Provide the (X, Y) coordinate of the cell's center where the given text is located.  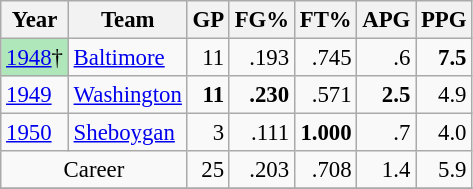
Sheboygan (128, 133)
3 (208, 133)
.230 (262, 95)
Baltimore (128, 58)
FG% (262, 20)
1950 (35, 133)
Team (128, 20)
.6 (386, 58)
.7 (386, 133)
2.5 (386, 95)
.708 (326, 170)
Career (94, 170)
.571 (326, 95)
APG (386, 20)
1949 (35, 95)
7.5 (444, 58)
.111 (262, 133)
25 (208, 170)
.193 (262, 58)
4.9 (444, 95)
1.4 (386, 170)
5.9 (444, 170)
4.0 (444, 133)
1948† (35, 58)
PPG (444, 20)
Year (35, 20)
1.000 (326, 133)
Washington (128, 95)
GP (208, 20)
.203 (262, 170)
FT% (326, 20)
.745 (326, 58)
